For the text-containing cell, return its midpoint in [X, Y] coordinate format. 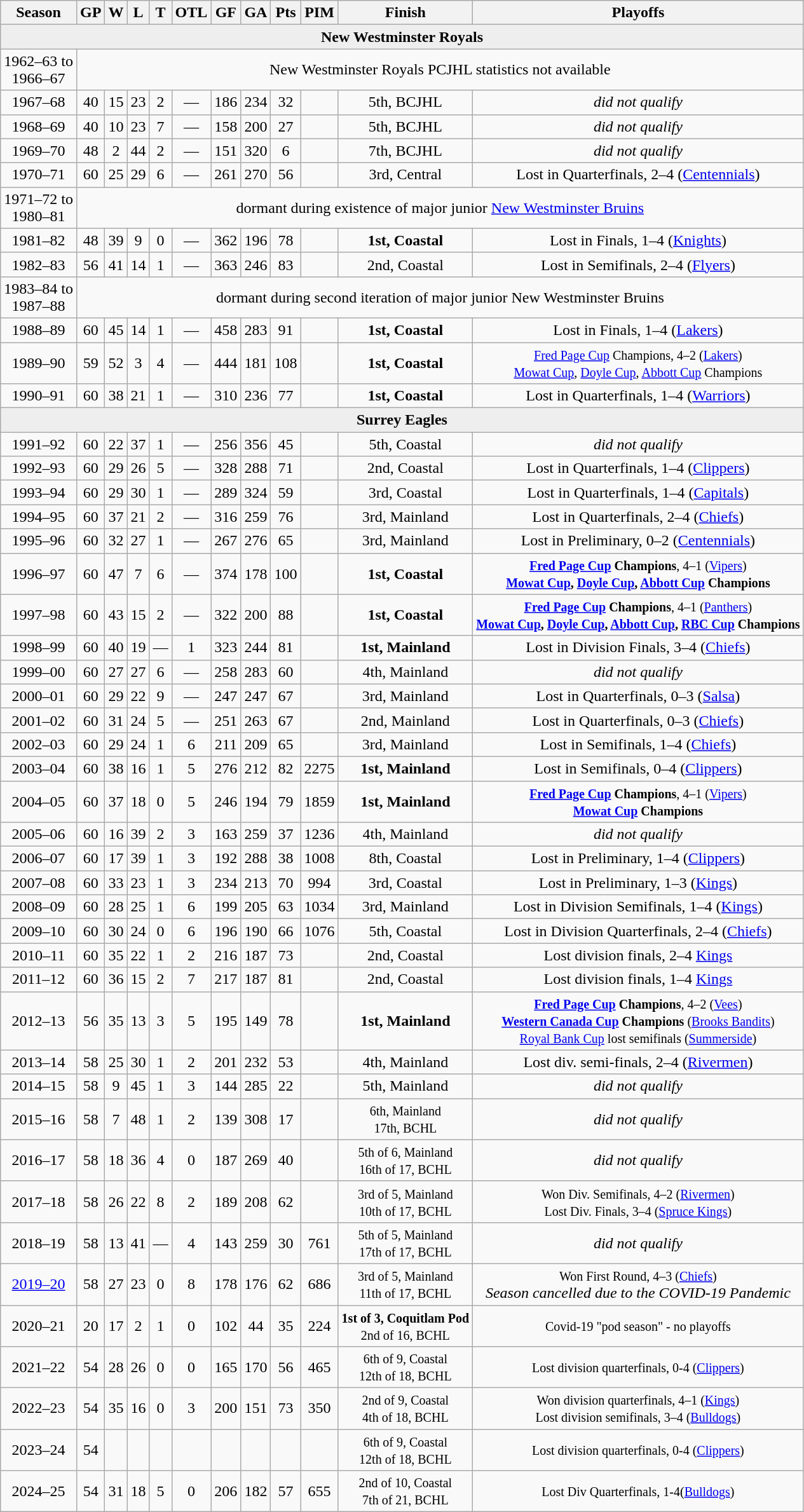
43 [116, 615]
444 [226, 362]
2010–11 [39, 955]
1969–70 [39, 151]
2007–08 [39, 883]
5th, Mainland [405, 1086]
70 [286, 883]
108 [286, 362]
2020–21 [39, 1326]
53 [286, 1062]
New Westminster Royals PCJHL statistics not available [440, 70]
2014–15 [39, 1086]
1971–72 to1980–81 [39, 207]
2023–24 [39, 1450]
139 [226, 1119]
1982–83 [39, 264]
216 [226, 955]
149 [256, 1021]
Lost in Quarterfinals, 2–4 (Chiefs) [638, 517]
3rd of 5, Mainland11th of 17, BCHL [405, 1284]
263 [256, 720]
1968–69 [39, 126]
GP [90, 13]
2017–18 [39, 1201]
181 [256, 362]
Lost in Preliminary, 1–3 (Kings) [638, 883]
T [160, 13]
1076 [319, 931]
236 [256, 396]
91 [286, 330]
Lost in Division Semifinals, 1–4 (Kings) [638, 907]
Fred Page Cup Champions, 4–1 (Vipers)Mowat Cup Champions [638, 801]
Fred Page Cup Champions, 4–1 (Vipers)Mowat Cup, Doyle Cup, Abbott Cup Champions [638, 573]
189 [226, 1201]
Lost in Quarterfinals, 1–4 (Warriors) [638, 396]
1967–68 [39, 102]
Surrey Eagles [402, 420]
20 [90, 1326]
256 [226, 444]
206 [226, 1491]
Playoffs [638, 13]
Fred Page Cup Champions, 4–1 (Panthers)Mowat Cup, Doyle Cup, Abbott Cup, RBC Cup Champions [638, 615]
2275 [319, 768]
Lost in Finals, 1–4 (Lakers) [638, 330]
186 [226, 102]
2004–05 [39, 801]
2011–12 [39, 979]
GA [256, 13]
1993–94 [39, 493]
211 [226, 744]
209 [256, 744]
Lost in Quarterfinals, 0–3 (Chiefs) [638, 720]
19 [139, 648]
63 [286, 907]
Lost in Division Finals, 3–4 (Chiefs) [638, 648]
Fred Page Cup Champions, 4–2 (Vees)Western Canada Cup Champions (Brooks Bandits) Royal Bank Cup lost semifinals (Summerside) [638, 1021]
47 [116, 573]
362 [226, 240]
1991–92 [39, 444]
2003–04 [39, 768]
76 [286, 517]
2nd of 10, Coastal7th of 21, BCHL [405, 1491]
83 [286, 264]
Lost Div Quarterfinals, 1-4(Bulldogs) [638, 1491]
994 [319, 883]
1008 [319, 859]
3rd of 5, Mainland10th of 17, BCHL [405, 1201]
100 [286, 573]
2009–10 [39, 931]
208 [256, 1201]
1994–95 [39, 517]
7th, BCJHL [405, 151]
323 [226, 648]
77 [286, 396]
192 [226, 859]
Lost div. semi-finals, 2–4 (Rivermen) [638, 1062]
Fred Page Cup Champions, 4–2 (Lakers)Mowat Cup, Doyle Cup, Abbott Cup Champions [638, 362]
261 [226, 175]
1997–98 [39, 615]
176 [256, 1284]
71 [286, 468]
2012–13 [39, 1021]
82 [286, 768]
Lost in Quarterfinals, 2–4 (Centennials) [638, 175]
2021–22 [39, 1368]
190 [256, 931]
205 [256, 907]
2005–06 [39, 834]
Won First Round, 4–3 (Chiefs)Season cancelled due to the COVID-19 Pandemic [638, 1284]
316 [226, 517]
201 [226, 1062]
Lost division finals, 1–4 Kings [638, 979]
1981–82 [39, 240]
1st of 3, Coquitlam Pod2nd of 16, BCHL [405, 1326]
270 [256, 175]
Lost in Division Quarterfinals, 2–4 (Chiefs) [638, 931]
79 [286, 801]
1970–71 [39, 175]
170 [256, 1368]
Won Div. Semifinals, 4–2 (Rivermen)Lost Div. Finals, 3–4 (Spruce Kings) [638, 1201]
165 [226, 1368]
33 [116, 883]
350 [319, 1408]
102 [226, 1326]
GF [226, 13]
1989–90 [39, 362]
1988–89 [39, 330]
289 [226, 493]
8th, Coastal [405, 859]
1859 [319, 801]
182 [256, 1491]
2006–07 [39, 859]
10 [116, 126]
2008–09 [39, 907]
320 [256, 151]
328 [226, 468]
Lost in Semifinals, 1–4 (Chiefs) [638, 744]
Lost division finals, 2–4 Kings [638, 955]
6th, Mainland17th, BCHL [405, 1119]
194 [256, 801]
310 [226, 396]
356 [256, 444]
2nd of 9, Coastal4th of 18, BCHL [405, 1408]
L [139, 13]
Lost in Finals, 1–4 (Knights) [638, 240]
W [116, 13]
5th of 5, Mainland17th of 17, BCHL [405, 1243]
3rd, Central [405, 175]
New Westminster Royals [402, 37]
52 [116, 362]
Lost in Semifinals, 0–4 (Clippers) [638, 768]
1999–00 [39, 672]
1034 [319, 907]
163 [226, 834]
5th of 6, Mainland16th of 17, BCHL [405, 1161]
1236 [319, 834]
761 [319, 1243]
199 [226, 907]
57 [286, 1491]
324 [256, 493]
Lost in Quarterfinals, 0–3 (Salsa) [638, 696]
1998–99 [39, 648]
212 [256, 768]
1962–63 to1966–67 [39, 70]
2002–03 [39, 744]
1983–84 to1987–88 [39, 297]
2015–16 [39, 1119]
1990–91 [39, 396]
2024–25 [39, 1491]
dormant during existence of major junior New Westminster Bruins [440, 207]
158 [226, 126]
458 [226, 330]
2013–14 [39, 1062]
322 [226, 615]
465 [319, 1368]
Lost in Preliminary, 1–4 (Clippers) [638, 859]
2019–20 [39, 1284]
Lost in Semifinals, 2–4 (Flyers) [638, 264]
213 [256, 883]
Won division quarterfinals, 4–1 (Kings)Lost division semifinals, 3–4 (Bulldogs) [638, 1408]
655 [319, 1491]
2016–17 [39, 1161]
Covid-19 "pod season" - no playoffs [638, 1326]
Lost in Preliminary, 0–2 (Centennials) [638, 541]
2001–02 [39, 720]
2018–19 [39, 1243]
dormant during second iteration of major junior New Westminster Bruins [440, 297]
1996–97 [39, 573]
2nd, Mainland [405, 720]
232 [256, 1062]
251 [226, 720]
217 [226, 979]
363 [226, 264]
Lost in Quarterfinals, 1–4 (Capitals) [638, 493]
144 [226, 1086]
OTL [191, 13]
88 [286, 615]
308 [256, 1119]
224 [319, 1326]
Lost in Quarterfinals, 1–4 (Clippers) [638, 468]
143 [226, 1243]
195 [226, 1021]
PIM [319, 13]
2022–23 [39, 1408]
686 [319, 1284]
1992–93 [39, 468]
2000–01 [39, 696]
244 [256, 648]
269 [256, 1161]
1995–96 [39, 541]
66 [286, 931]
374 [226, 573]
258 [226, 672]
Pts [286, 13]
285 [256, 1086]
267 [226, 541]
Season [39, 13]
Finish [405, 13]
